Capture the cell that displays the provided text and extract its [x, y] central coordinate. 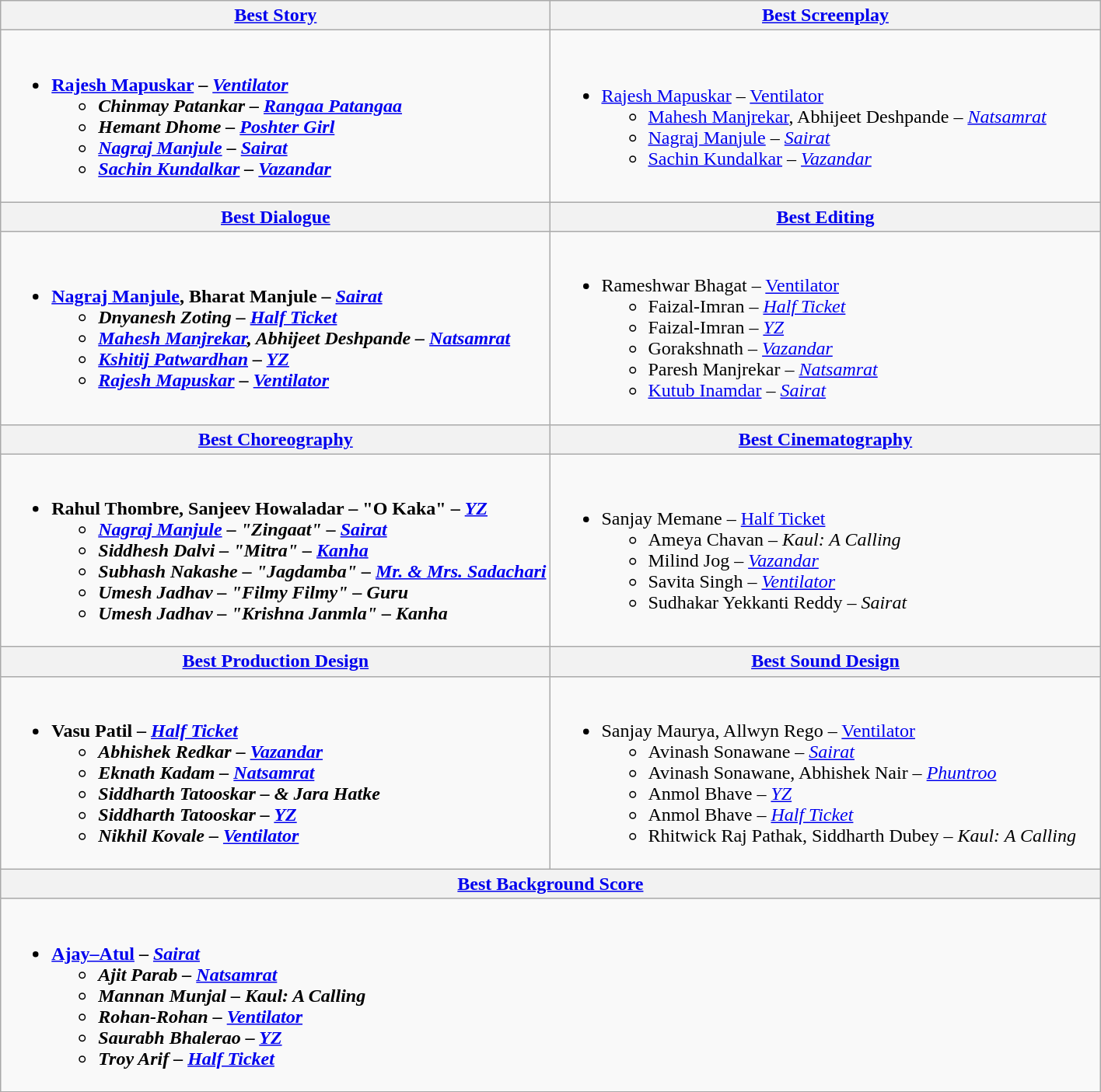
Best Editing [826, 217]
Best Story [275, 16]
Best Production Design [275, 661]
Best Sound Design [826, 661]
Best Choreography [275, 439]
Best Cinematography [826, 439]
Best Dialogue [275, 217]
Rajesh Mapuskar – VentilatorChinmay Patankar – Rangaa PatangaaHemant Dhome – Poshter GirlNagraj Manjule – SairatSachin Kundalkar – Vazandar [275, 117]
Rajesh Mapuskar – VentilatorMahesh Manjrekar, Abhijeet Deshpande – NatsamratNagraj Manjule – SairatSachin Kundalkar – Vazandar [826, 117]
Best Screenplay [826, 16]
Ajay–Atul – SairatAjit Parab – NatsamratMannan Munjal – Kaul: A CallingRohan-Rohan – VentilatorSaurabh Bhalerao – YZTroy Arif – Half Ticket [550, 995]
Best Background Score [550, 884]
Sanjay Memane – Half TicketAmeya Chavan – Kaul: A CallingMilind Jog – VazandarSavita Singh – VentilatorSudhakar Yekkanti Reddy – Sairat [826, 550]
Rameshwar Bhagat – VentilatorFaizal-Imran – Half TicketFaizal-Imran – YZGorakshnath – VazandarParesh Manjrekar – NatsamratKutub Inamdar – Sairat [826, 328]
